Extract the [X, Y] coordinate from the center of the cell holding the provided text.  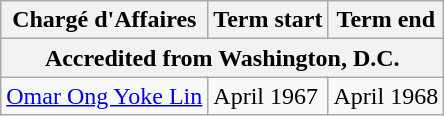
Chargé d'Affaires [104, 20]
Omar Ong Yoke Lin [104, 96]
Term end [386, 20]
April 1968 [386, 96]
Term start [268, 20]
April 1967 [268, 96]
Accredited from Washington, D.C. [222, 58]
